Pinpoint the cell where the given text exists, returning its [X, Y] midpoint coordinate. 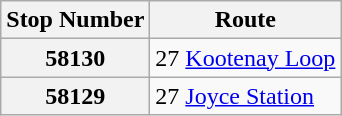
58130 [76, 58]
27 Joyce Station [246, 96]
58129 [76, 96]
27 Kootenay Loop [246, 58]
Route [246, 20]
Stop Number [76, 20]
